Return the [X, Y] coordinate for the center point of the cell that contains the specified text.  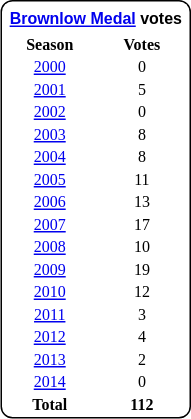
2013 [50, 360]
10 [142, 247]
2003 [50, 134]
2014 [50, 382]
2006 [50, 202]
2008 [50, 247]
2005 [50, 180]
2012 [50, 337]
2007 [50, 224]
2009 [50, 270]
13 [142, 202]
5 [142, 90]
Votes [142, 44]
4 [142, 337]
2011 [50, 314]
112 [142, 404]
2002 [50, 112]
2 [142, 360]
Total [50, 404]
Brownlow Medal votes [96, 18]
2010 [50, 292]
3 [142, 314]
17 [142, 224]
19 [142, 270]
2004 [50, 157]
Season [50, 44]
11 [142, 180]
12 [142, 292]
2000 [50, 67]
2001 [50, 90]
